Search for the cell housing the specified text and yield its (X, Y) center coordinate. 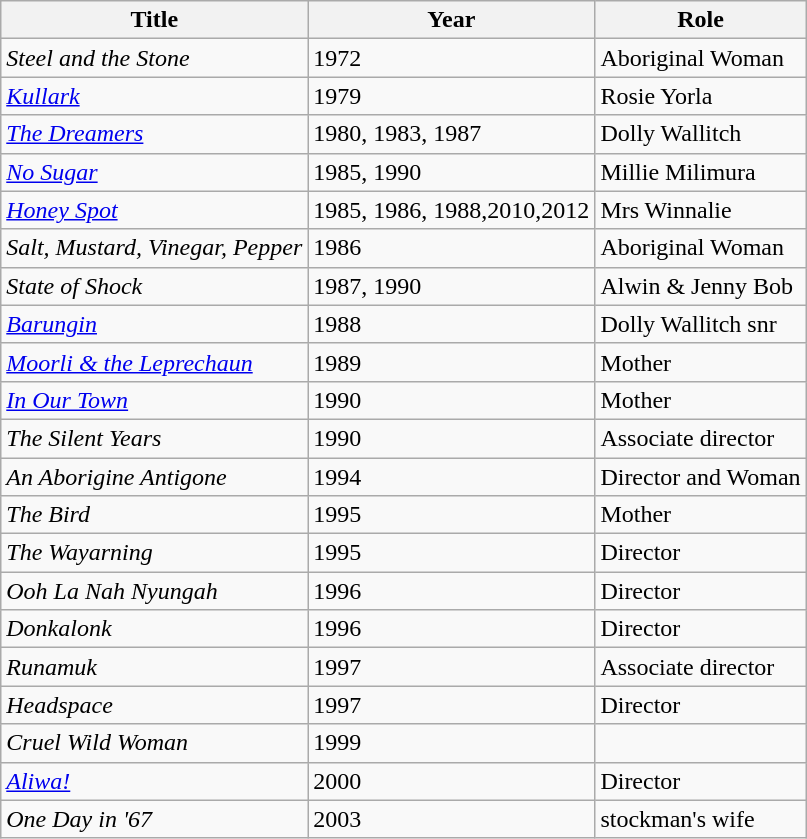
Barungin (154, 324)
1985, 1990 (452, 172)
Steel and the Stone (154, 58)
Director and Woman (700, 477)
1979 (452, 96)
Headspace (154, 705)
Mrs Winnalie (700, 210)
Year (452, 20)
Alwin & Jenny Bob (700, 286)
1986 (452, 248)
Salt, Mustard, Vinegar, Pepper (154, 248)
The Silent Years (154, 438)
One Day in '67 (154, 819)
Aliwa! (154, 781)
In Our Town (154, 400)
No Sugar (154, 172)
Honey Spot (154, 210)
Rosie Yorla (700, 96)
Millie Milimura (700, 172)
1980, 1983, 1987 (452, 134)
Role (700, 20)
State of Shock (154, 286)
1999 (452, 743)
The Bird (154, 515)
1989 (452, 362)
The Dreamers (154, 134)
Kullark (154, 96)
Title (154, 20)
An Aborigine Antigone (154, 477)
Donkalonk (154, 629)
stockman's wife (700, 819)
2000 (452, 781)
1994 (452, 477)
The Wayarning (154, 553)
2003 (452, 819)
Ooh La Nah Nyungah (154, 591)
Moorli & the Leprechaun (154, 362)
1988 (452, 324)
1985, 1986, 1988,2010,2012 (452, 210)
1972 (452, 58)
Dolly Wallitch snr (700, 324)
Runamuk (154, 667)
1987, 1990 (452, 286)
Dolly Wallitch (700, 134)
Cruel Wild Woman (154, 743)
